Output the [X, Y] coordinate of the center of the cell containing the given text.  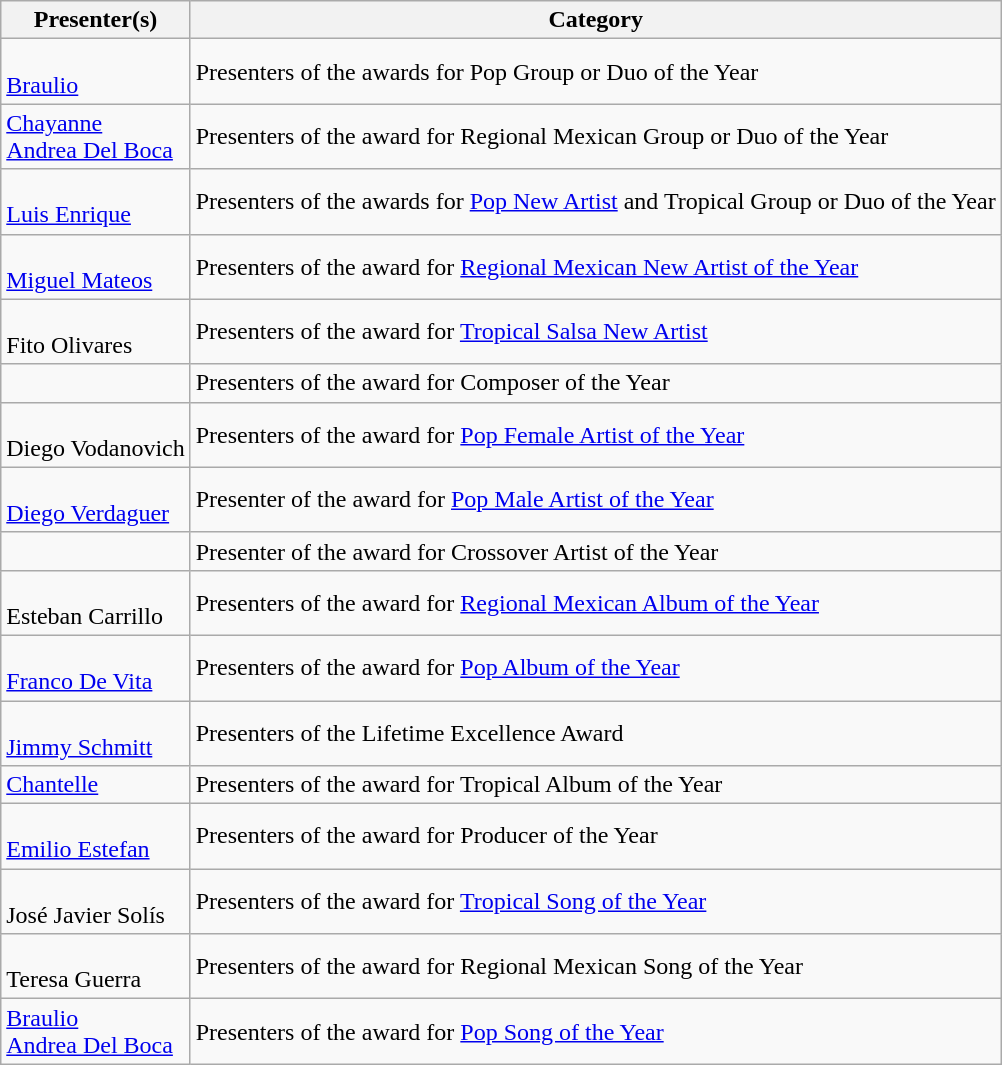
Braulio [96, 72]
Diego Vodanovich [96, 434]
Emilio Estefan [96, 836]
Presenters of the awards for Pop New Artist and Tropical Group or Duo of the Year [596, 202]
Presenter(s) [96, 20]
Presenters of the award for Regional Mexican Song of the Year [596, 966]
Presenters of the award for Tropical Album of the Year [596, 785]
Presenters of the award for Composer of the Year [596, 383]
Presenters of the awards for Pop Group or Duo of the Year [596, 72]
Fito Olivares [96, 332]
Presenters of the award for Pop Song of the Year [596, 1032]
Presenters of the award for Tropical Song of the Year [596, 902]
Presenters of the award for Pop Album of the Year [596, 668]
Category [596, 20]
Jimmy Schmitt [96, 732]
Chantelle [96, 785]
Luis Enrique [96, 202]
José Javier Solís [96, 902]
Presenters of the award for Regional Mexican Album of the Year [596, 602]
Franco De Vita [96, 668]
Presenters of the award for Regional Mexican Group or Duo of the Year [596, 136]
Presenters of the award for Pop Female Artist of the Year [596, 434]
Presenter of the award for Pop Male Artist of the Year [596, 500]
Presenters of the award for Regional Mexican New Artist of the Year [596, 266]
Diego Verdaguer [96, 500]
Teresa Guerra [96, 966]
Presenters of the award for Producer of the Year [596, 836]
Presenters of the Lifetime Excellence Award [596, 732]
ChayanneAndrea Del Boca [96, 136]
Miguel Mateos [96, 266]
Presenter of the award for Crossover Artist of the Year [596, 551]
Presenters of the award for Tropical Salsa New Artist [596, 332]
Esteban Carrillo [96, 602]
BraulioAndrea Del Boca [96, 1032]
